Identify which cell holds the provided text, then report its [X, Y] central coordinate. 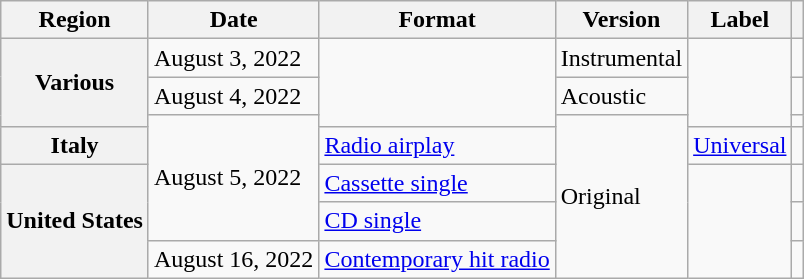
CD single [437, 221]
Universal [740, 145]
Contemporary hit radio [437, 259]
Region [75, 20]
Instrumental [621, 58]
August 16, 2022 [233, 259]
Format [437, 20]
Various [75, 82]
Cassette single [437, 183]
August 5, 2022 [233, 178]
August 3, 2022 [233, 58]
Italy [75, 145]
Radio airplay [437, 145]
Original [621, 196]
Version [621, 20]
Label [740, 20]
August 4, 2022 [233, 96]
United States [75, 221]
Date [233, 20]
Acoustic [621, 96]
